Output the (X, Y) coordinate of the center of the cell containing the given text.  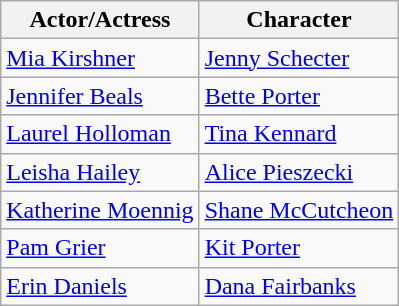
Katherine Moennig (100, 210)
Jennifer Beals (100, 96)
Mia Kirshner (100, 58)
Tina Kennard (299, 134)
Character (299, 20)
Alice Pieszecki (299, 172)
Jenny Schecter (299, 58)
Leisha Hailey (100, 172)
Erin Daniels (100, 286)
Bette Porter (299, 96)
Pam Grier (100, 248)
Actor/Actress (100, 20)
Dana Fairbanks (299, 286)
Kit Porter (299, 248)
Shane McCutcheon (299, 210)
Laurel Holloman (100, 134)
